Output the (x, y) coordinate of the center of the cell containing the given text.  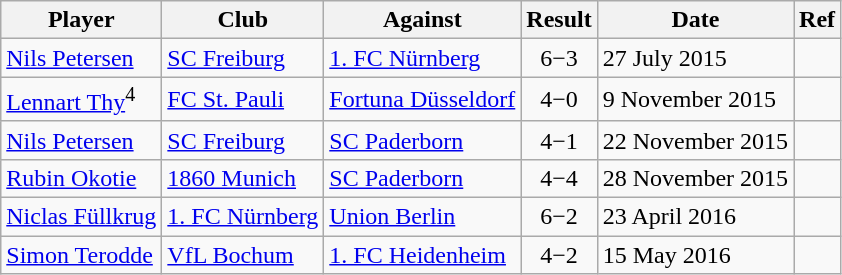
Fortuna Düsseldorf (422, 100)
Club (243, 20)
Ref (818, 20)
Player (82, 20)
Lennart Thy4 (82, 100)
Niclas Füllkrug (82, 217)
6−3 (559, 58)
Result (559, 20)
23 April 2016 (695, 217)
1860 Munich (243, 178)
Against (422, 20)
4−0 (559, 100)
22 November 2015 (695, 140)
27 July 2015 (695, 58)
15 May 2016 (695, 255)
28 November 2015 (695, 178)
Union Berlin (422, 217)
1. FC Heidenheim (422, 255)
Date (695, 20)
FC St. Pauli (243, 100)
4−2 (559, 255)
VfL Bochum (243, 255)
4−4 (559, 178)
9 November 2015 (695, 100)
6−2 (559, 217)
Simon Terodde (82, 255)
4−1 (559, 140)
Rubin Okotie (82, 178)
